Return the [x, y] coordinate for the center point of the cell that contains the specified text.  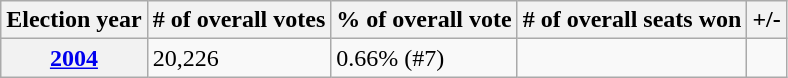
2004 [74, 58]
# of overall seats won [632, 20]
Election year [74, 20]
# of overall votes [239, 20]
+/- [766, 20]
% of overall vote [424, 20]
0.66% (#7) [424, 58]
20,226 [239, 58]
